Determine the [X, Y] coordinate at the center of the cell enclosing the given text.  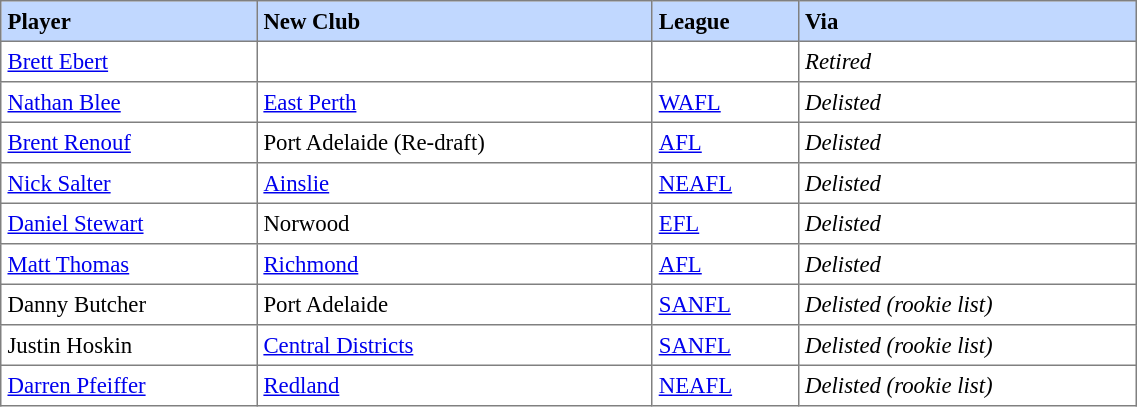
Via [968, 21]
Ainslie [454, 183]
EFL [725, 223]
League [725, 21]
Brent Renouf [129, 142]
WAFL [725, 102]
Player [129, 21]
Port Adelaide (Re-draft) [454, 142]
Darren Pfeiffer [129, 385]
Nick Salter [129, 183]
Danny Butcher [129, 304]
New Club [454, 21]
Richmond [454, 264]
Brett Ebert [129, 61]
East Perth [454, 102]
Port Adelaide [454, 304]
Central Districts [454, 345]
Daniel Stewart [129, 223]
Redland [454, 385]
Matt Thomas [129, 264]
Justin Hoskin [129, 345]
Retired [968, 61]
Nathan Blee [129, 102]
Norwood [454, 223]
